Pinpoint the cell where the given text exists, returning its [X, Y] midpoint coordinate. 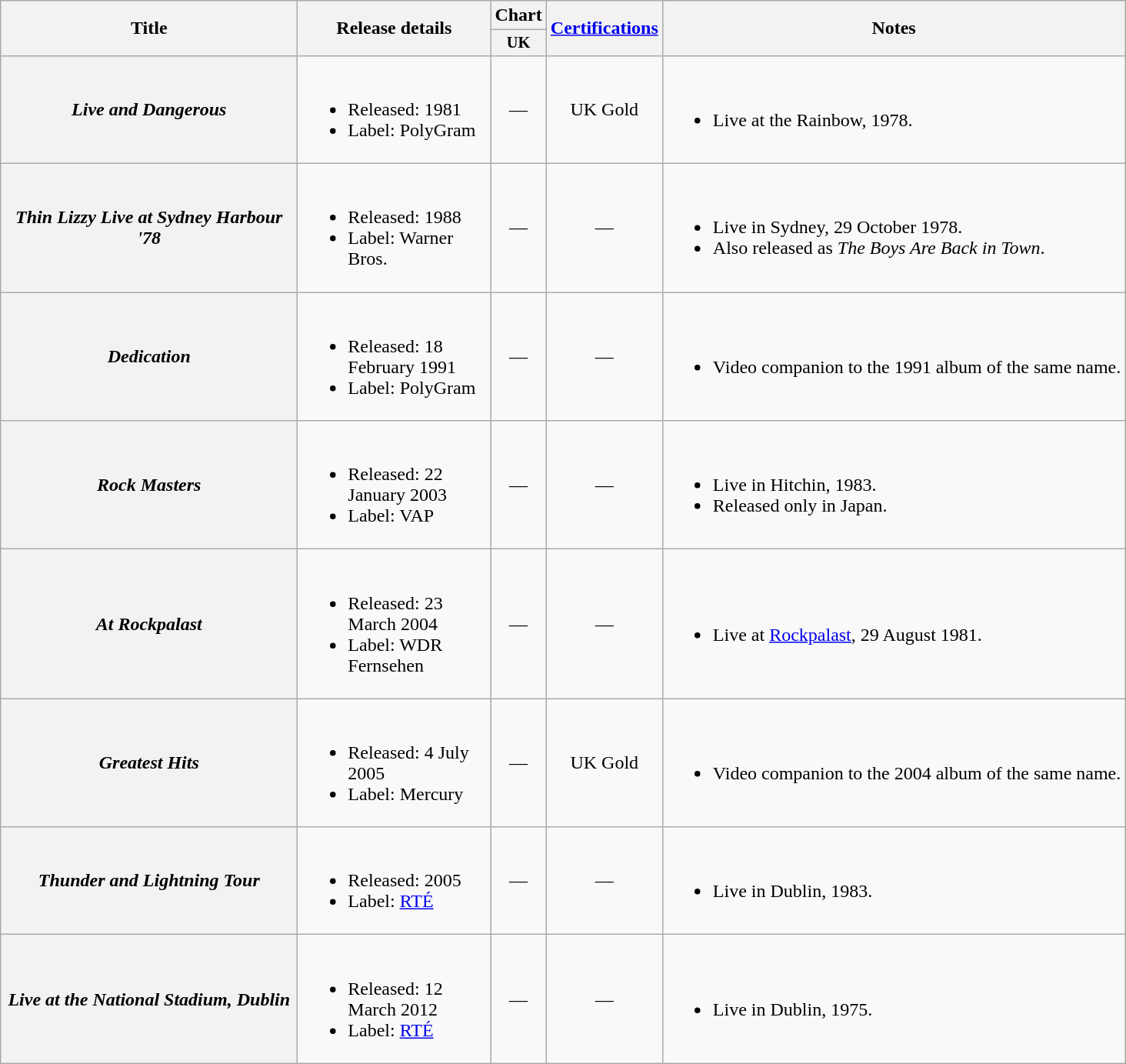
Notes [894, 28]
Released: 1988Label: Warner Bros. [394, 228]
Released: 4 July 2005Label: Mercury [394, 763]
Live and Dangerous [149, 109]
Chart [518, 15]
Video companion to the 2004 album of the same name. [894, 763]
Video companion to the 1991 album of the same name. [894, 357]
Live in Sydney, 29 October 1978.Also released as The Boys Are Back in Town. [894, 228]
Thin Lizzy Live at Sydney Harbour '78 [149, 228]
Released: 12 March 2012Label: RTÉ [394, 999]
Released: 2005Label: RTÉ [394, 881]
Live at the National Stadium, Dublin [149, 999]
At Rockpalast [149, 624]
Dedication [149, 357]
Rock Masters [149, 485]
Release details [394, 28]
Live in Dublin, 1975. [894, 999]
UK [518, 43]
Live in Hitchin, 1983.Released only in Japan. [894, 485]
Released: 1981Label: PolyGram [394, 109]
Released: 22 January 2003Label: VAP [394, 485]
Released: 23 March 2004Label: WDR Fernsehen [394, 624]
Greatest Hits [149, 763]
Released: 18 February 1991Label: PolyGram [394, 357]
Title [149, 28]
Thunder and Lightning Tour [149, 881]
Live at the Rainbow, 1978. [894, 109]
Certifications [605, 28]
Live in Dublin, 1983. [894, 881]
Live at Rockpalast, 29 August 1981. [894, 624]
